Extract the [X, Y] coordinate from the center of the cell holding the provided text.  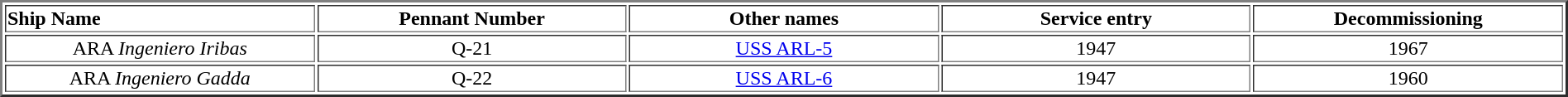
Service entry [1096, 18]
1967 [1408, 48]
Pennant Number [471, 18]
ARA Ingeniero Iribas [160, 48]
Q-21 [471, 48]
ARA Ingeniero Gadda [160, 78]
Other names [784, 18]
USS ARL-5 [784, 48]
USS ARL-6 [784, 78]
Ship Name [160, 18]
1960 [1408, 78]
Q-22 [471, 78]
Decommissioning [1408, 18]
